Locate the cell with the specified text and output its [x, y] center coordinate. 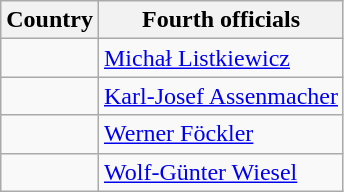
Michał Listkiewicz [220, 58]
Wolf-Günter Wiesel [220, 172]
Fourth officials [220, 20]
Country [50, 20]
Karl-Josef Assenmacher [220, 96]
Werner Föckler [220, 134]
